Scan for the cell matching the given text and deliver its (X, Y) coordinate at center. 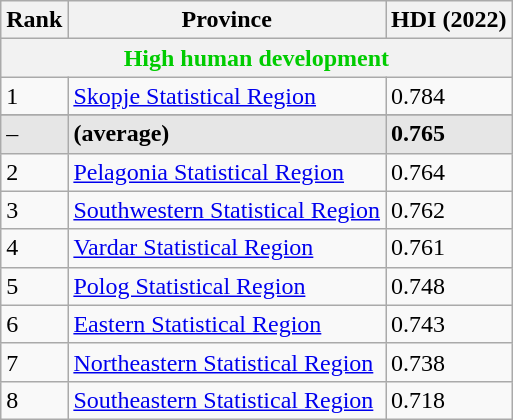
0.748 (449, 286)
HDI (2022) (449, 20)
Southwestern Statistical Region (227, 210)
High human development (256, 58)
Polog Statistical Region (227, 286)
Skopje Statistical Region (227, 96)
6 (34, 324)
5 (34, 286)
0.762 (449, 210)
2 (34, 172)
0.764 (449, 172)
Vardar Statistical Region (227, 248)
0.761 (449, 248)
0.765 (449, 134)
Eastern Statistical Region (227, 324)
Southeastern Statistical Region (227, 400)
4 (34, 248)
8 (34, 400)
0.718 (449, 400)
1 (34, 96)
Rank (34, 20)
3 (34, 210)
– (34, 134)
Northeastern Statistical Region (227, 362)
Province (227, 20)
Pelagonia Statistical Region (227, 172)
(average) (227, 134)
0.743 (449, 324)
0.784 (449, 96)
0.738 (449, 362)
7 (34, 362)
